Pinpoint the cell where the given text exists, returning its [X, Y] midpoint coordinate. 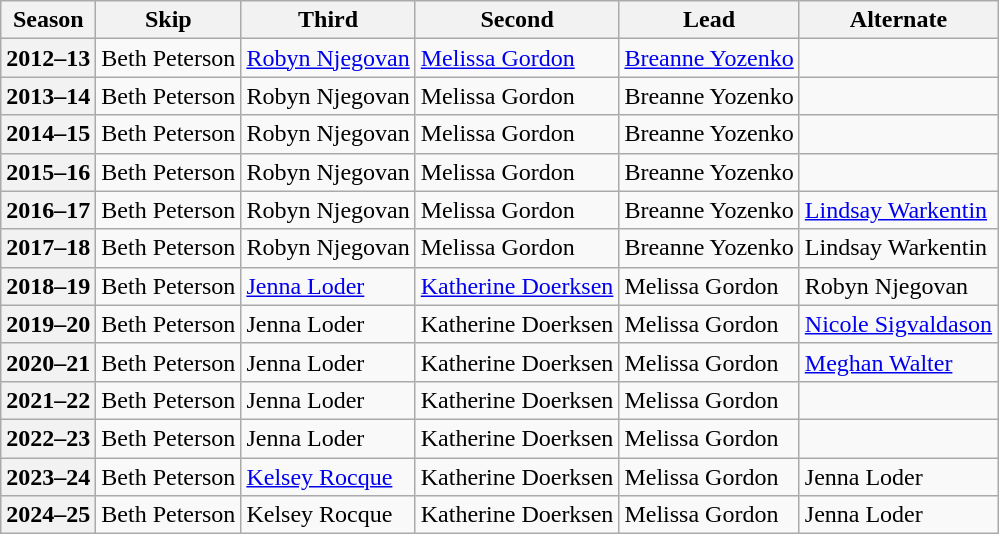
2015–16 [48, 172]
2023–24 [48, 477]
2017–18 [48, 248]
2019–20 [48, 324]
2024–25 [48, 515]
2014–15 [48, 134]
Skip [168, 20]
2016–17 [48, 210]
Alternate [898, 20]
Lead [709, 20]
2018–19 [48, 286]
Meghan Walter [898, 362]
Third [328, 20]
Nicole Sigvaldason [898, 324]
Season [48, 20]
2020–21 [48, 362]
2013–14 [48, 96]
2012–13 [48, 58]
Second [517, 20]
2021–22 [48, 400]
2022–23 [48, 438]
